Pinpoint the cell where the given text exists, returning its [x, y] midpoint coordinate. 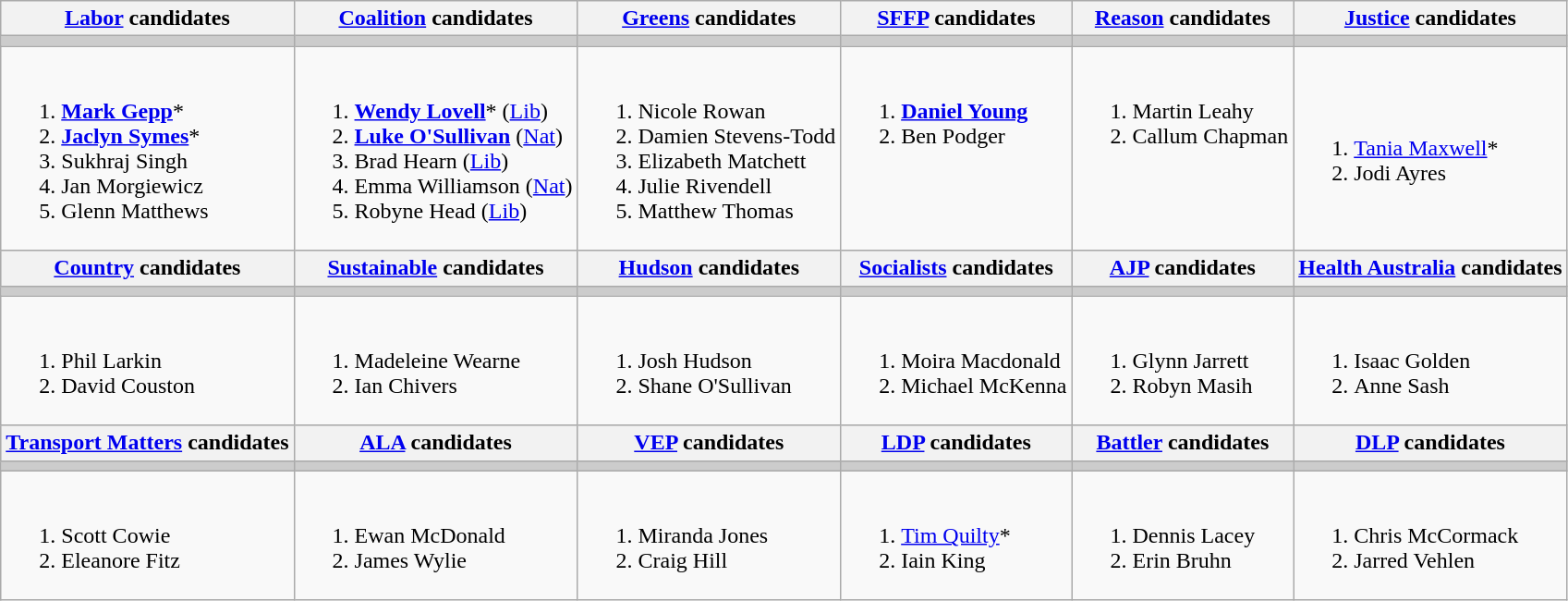
Madeleine WearneIan Chivers [436, 361]
AJP candidates [1183, 268]
Daniel YoungBen Podger [956, 148]
Martin LeahyCallum Chapman [1183, 148]
Dennis LaceyErin Bruhn [1183, 535]
Wendy Lovell* (Lib)Luke O'Sullivan (Nat)Brad Hearn (Lib)Emma Williamson (Nat)Robyne Head (Lib) [436, 148]
Josh HudsonShane O'Sullivan [710, 361]
Nicole RowanDamien Stevens-ToddElizabeth MatchettJulie RivendellMatthew Thomas [710, 148]
Chris McCormackJarred Vehlen [1430, 535]
DLP candidates [1430, 443]
Greens candidates [710, 18]
Isaac GoldenAnne Sash [1430, 361]
Tania Maxwell*Jodi Ayres [1430, 148]
Scott CowieEleanore Fitz [148, 535]
Hudson candidates [710, 268]
Glynn JarrettRobyn Masih [1183, 361]
Moira MacdonaldMichael McKenna [956, 361]
Sustainable candidates [436, 268]
Ewan McDonaldJames Wylie [436, 535]
Transport Matters candidates [148, 443]
Phil LarkinDavid Couston [148, 361]
Reason candidates [1183, 18]
Justice candidates [1430, 18]
LDP candidates [956, 443]
VEP candidates [710, 443]
Mark Gepp*Jaclyn Symes*Sukhraj SinghJan MorgiewiczGlenn Matthews [148, 148]
Labor candidates [148, 18]
Battler candidates [1183, 443]
Health Australia candidates [1430, 268]
Country candidates [148, 268]
ALA candidates [436, 443]
Tim Quilty*Iain King [956, 535]
Coalition candidates [436, 18]
Socialists candidates [956, 268]
SFFP candidates [956, 18]
Miranda JonesCraig Hill [710, 535]
